For the text-containing cell, return its midpoint in (X, Y) coordinate format. 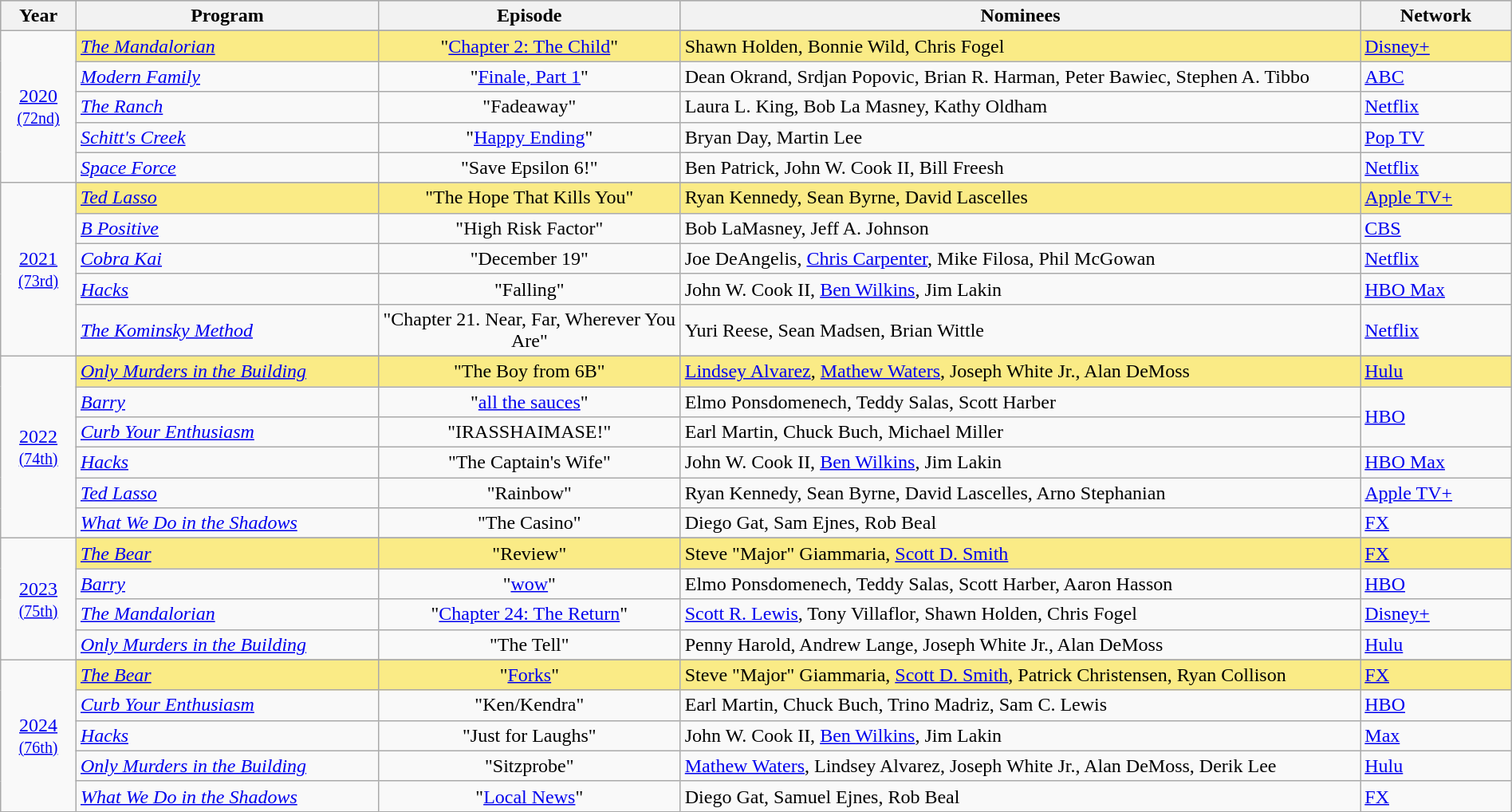
CBS (1435, 228)
Network (1435, 16)
"Chapter 2: The Child" (530, 46)
Diego Gat, Samuel Ejnes, Rob Beal (1021, 796)
"Chapter 24: The Return" (530, 614)
Shawn Holden, Bonnie Wild, Chris Fogel (1021, 46)
Penny Harold, Andrew Lange, Joseph White Jr., Alan DeMoss (1021, 644)
"The Boy from 6B" (530, 371)
Yuri Reese, Sean Madsen, Brian Wittle (1021, 330)
"High Risk Factor" (530, 228)
Bryan Day, Martin Lee (1021, 137)
"Chapter 21. Near, Far, Wherever You Are" (530, 330)
"wow" (530, 584)
"The Tell" (530, 644)
Nominees (1021, 16)
The Ranch (226, 107)
The Kominsky Method (226, 330)
Laura L. King, Bob La Masney, Kathy Oldham (1021, 107)
Diego Gat, Sam Ejnes, Rob Beal (1021, 523)
"Rainbow" (530, 493)
"Review" (530, 554)
ABC (1435, 77)
Lindsey Alvarez, Mathew Waters, Joseph White Jr., Alan DeMoss (1021, 371)
"Just for Laughs" (530, 735)
Elmo Ponsdomenech, Teddy Salas, Scott Harber (1021, 401)
"Falling" (530, 289)
Space Force (226, 168)
Scott R. Lewis, Tony Villaflor, Shawn Holden, Chris Fogel (1021, 614)
"Forks" (530, 675)
Bob LaMasney, Jeff A. Johnson (1021, 228)
Elmo Ponsdomenech, Teddy Salas, Scott Harber, Aaron Hasson (1021, 584)
"Finale, Part 1" (530, 77)
"Sitzprobe" (530, 766)
"Fadeaway" (530, 107)
B Positive (226, 228)
"The Casino" (530, 523)
2024(76th) (38, 735)
"Ken/Kendra" (530, 705)
"Local News" (530, 796)
Earl Martin, Chuck Buch, Trino Madriz, Sam C. Lewis (1021, 705)
Modern Family (226, 77)
2021(73rd) (38, 270)
"The Captain's Wife" (530, 463)
Ryan Kennedy, Sean Byrne, David Lascelles (1021, 198)
Pop TV (1435, 137)
"December 19" (530, 258)
Earl Martin, Chuck Buch, Michael Miller (1021, 432)
"IRASSHAIMASE!" (530, 432)
Steve "Major" Giammaria, Scott D. Smith, Patrick Christensen, Ryan Collison (1021, 675)
Joe DeAngelis, Chris Carpenter, Mike Filosa, Phil McGowan (1021, 258)
Ben Patrick, John W. Cook II, Bill Freesh (1021, 168)
2020(72nd) (38, 107)
Program (226, 16)
Mathew Waters, Lindsey Alvarez, Joseph White Jr., Alan DeMoss, Derik Lee (1021, 766)
Ryan Kennedy, Sean Byrne, David Lascelles, Arno Stephanian (1021, 493)
Episode (530, 16)
"Happy Ending" (530, 137)
Max (1435, 735)
2023(75th) (38, 599)
"The Hope That Kills You" (530, 198)
Steve "Major" Giammaria, Scott D. Smith (1021, 554)
Cobra Kai (226, 258)
Year (38, 16)
"Save Epsilon 6!" (530, 168)
Schitt's Creek (226, 137)
Dean Okrand, Srdjan Popovic, Brian R. Harman, Peter Bawiec, Stephen A. Tibbo (1021, 77)
"all the sauces" (530, 401)
2022(74th) (38, 447)
